Search for the cell housing the specified text and yield its (X, Y) center coordinate. 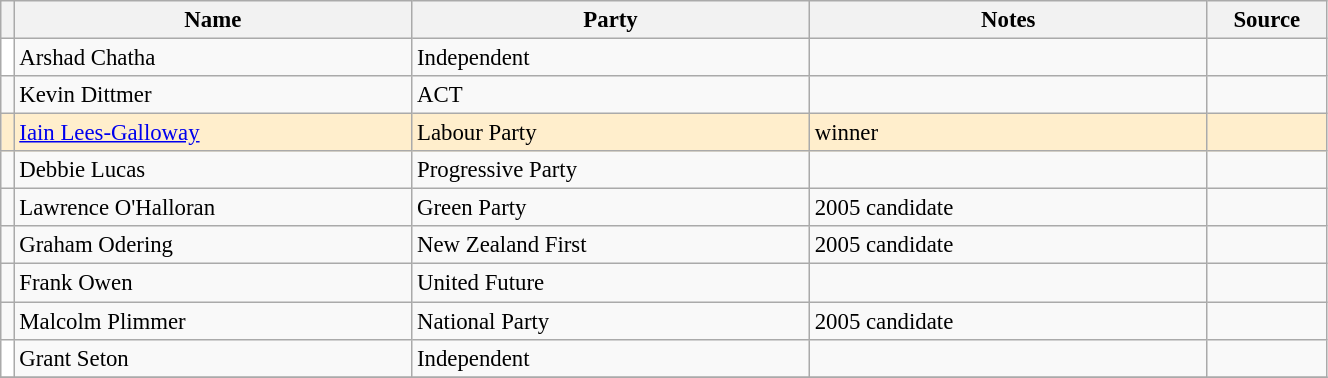
Arshad Chatha (213, 58)
National Party (611, 321)
winner (1008, 133)
Grant Seton (213, 358)
Labour Party (611, 133)
United Future (611, 283)
New Zealand First (611, 245)
Frank Owen (213, 283)
Progressive Party (611, 170)
Kevin Dittmer (213, 95)
Name (213, 20)
Iain Lees-Galloway (213, 133)
ACT (611, 95)
Lawrence O'Halloran (213, 208)
Notes (1008, 20)
Debbie Lucas (213, 170)
Green Party (611, 208)
Party (611, 20)
Graham Odering (213, 245)
Source (1266, 20)
Malcolm Plimmer (213, 321)
